Return [x, y] of the center of cell containing provided text 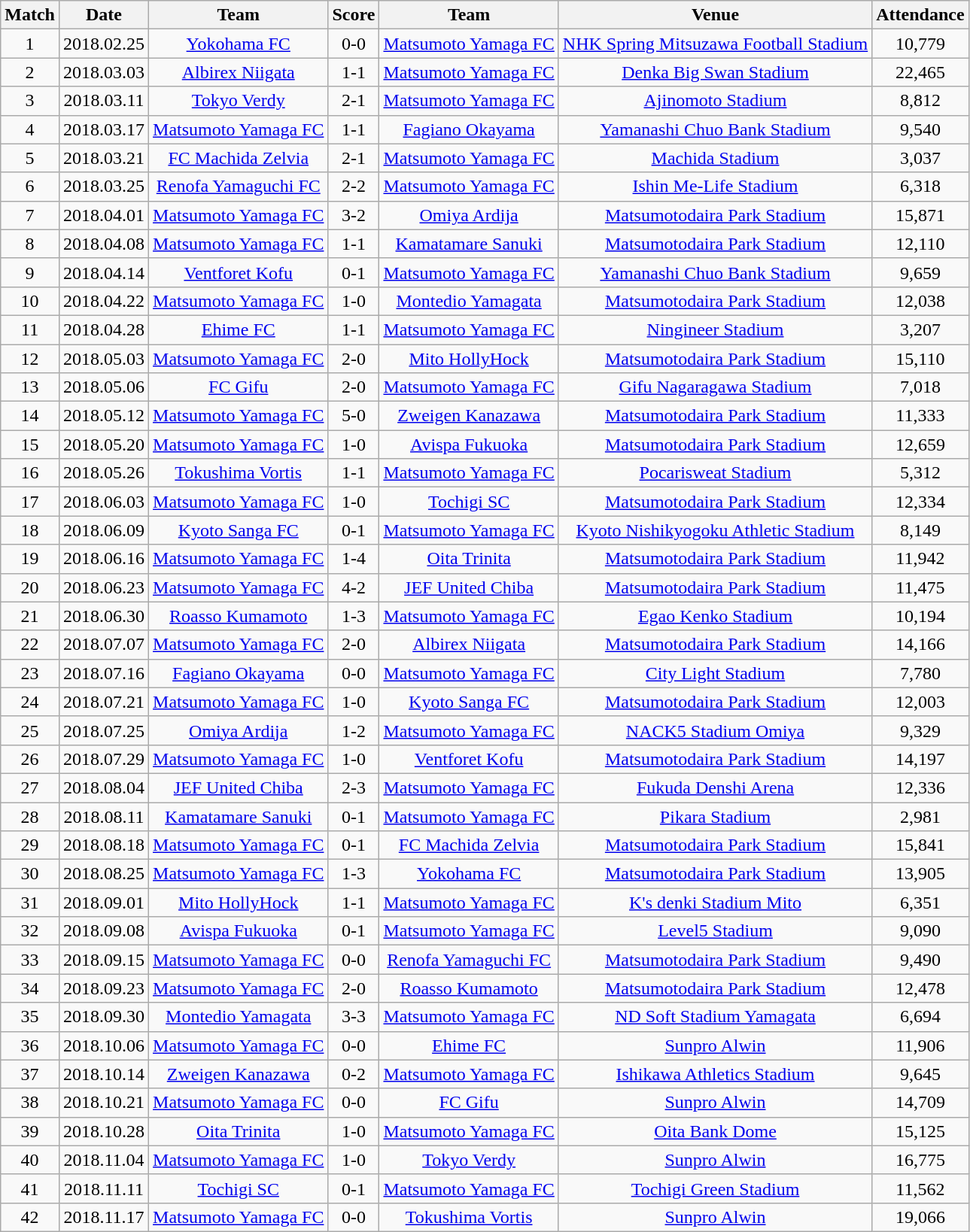
Attendance [920, 15]
7,780 [920, 673]
2018.08.04 [104, 787]
2018.03.17 [104, 129]
15 [30, 445]
2018.04.28 [104, 329]
2018.02.25 [104, 44]
9,645 [920, 1074]
2018.09.15 [104, 960]
9,540 [920, 129]
15,125 [920, 1131]
2018.08.18 [104, 845]
7,018 [920, 387]
29 [30, 845]
ND Soft Stadium Yamagata [715, 1017]
2018.04.14 [104, 272]
31 [30, 903]
9,329 [920, 730]
7 [30, 215]
38 [30, 1103]
13 [30, 387]
22,465 [920, 72]
2018.06.23 [104, 587]
2018.06.03 [104, 502]
6,318 [920, 187]
8,149 [920, 530]
2018.09.30 [104, 1017]
2018.03.03 [104, 72]
9 [30, 272]
Kyoto Nishikyogoku Athletic Stadium [715, 530]
10,779 [920, 44]
Pikara Stadium [715, 816]
40 [30, 1160]
NHK Spring Mitsuzawa Football Stadium [715, 44]
2018.07.29 [104, 759]
Fukuda Denshi Arena [715, 787]
5 [30, 158]
9,090 [920, 931]
2018.04.08 [104, 244]
14 [30, 416]
35 [30, 1017]
2-3 [354, 787]
12,003 [920, 702]
3-2 [354, 215]
0-2 [354, 1074]
11 [30, 329]
6 [30, 187]
Date [104, 15]
2 [30, 72]
Match [30, 15]
4-2 [354, 587]
12,336 [920, 787]
19,066 [920, 1217]
2018.11.04 [104, 1160]
2018.09.23 [104, 988]
8,812 [920, 101]
2018.06.30 [104, 616]
2018.05.26 [104, 473]
6,351 [920, 903]
39 [30, 1131]
4 [30, 129]
2018.05.03 [104, 359]
19 [30, 559]
5-0 [354, 416]
12,334 [920, 502]
12,659 [920, 445]
15,871 [920, 215]
Ishin Me-Life Stadium [715, 187]
11,333 [920, 416]
2018.06.09 [104, 530]
2018.11.17 [104, 1217]
2018.03.25 [104, 187]
Venue [715, 15]
2018.08.25 [104, 874]
1 [30, 44]
2018.05.06 [104, 387]
11,906 [920, 1045]
3,037 [920, 158]
2018.07.07 [104, 645]
42 [30, 1217]
NACK5 Stadium Omiya [715, 730]
Egao Kenko Stadium [715, 616]
Ishikawa Athletics Stadium [715, 1074]
14,166 [920, 645]
8 [30, 244]
34 [30, 988]
30 [30, 874]
9,659 [920, 272]
2018.03.11 [104, 101]
28 [30, 816]
Score [354, 15]
2,981 [920, 816]
Level5 Stadium [715, 931]
17 [30, 502]
Denka Big Swan Stadium [715, 72]
2018.07.21 [104, 702]
3-3 [354, 1017]
2018.10.28 [104, 1131]
12,038 [920, 301]
2018.04.01 [104, 215]
Tochigi Green Stadium [715, 1188]
14,709 [920, 1103]
11,475 [920, 587]
2018.05.12 [104, 416]
1-4 [354, 559]
6,694 [920, 1017]
2-2 [354, 187]
2018.10.14 [104, 1074]
12 [30, 359]
37 [30, 1074]
16,775 [920, 1160]
11,942 [920, 559]
3,207 [920, 329]
23 [30, 673]
10,194 [920, 616]
Gifu Nagaragawa Stadium [715, 387]
24 [30, 702]
14,197 [920, 759]
Ajinomoto Stadium [715, 101]
18 [30, 530]
26 [30, 759]
13,905 [920, 874]
2018.03.21 [104, 158]
32 [30, 931]
2018.09.01 [104, 903]
2018.11.11 [104, 1188]
25 [30, 730]
12,110 [920, 244]
10 [30, 301]
2018.09.08 [104, 931]
2018.07.25 [104, 730]
2018.06.16 [104, 559]
2018.10.21 [104, 1103]
12,478 [920, 988]
1-2 [354, 730]
22 [30, 645]
41 [30, 1188]
2018.07.16 [104, 673]
2018.10.06 [104, 1045]
2018.08.11 [104, 816]
Pocarisweat Stadium [715, 473]
33 [30, 960]
15,110 [920, 359]
27 [30, 787]
Machida Stadium [715, 158]
21 [30, 616]
City Light Stadium [715, 673]
3 [30, 101]
36 [30, 1045]
K's denki Stadium Mito [715, 903]
5,312 [920, 473]
Oita Bank Dome [715, 1131]
2018.04.22 [104, 301]
16 [30, 473]
Ningineer Stadium [715, 329]
11,562 [920, 1188]
9,490 [920, 960]
15,841 [920, 845]
20 [30, 587]
2018.05.20 [104, 445]
